Capture the cell that displays the provided text and extract its [X, Y] central coordinate. 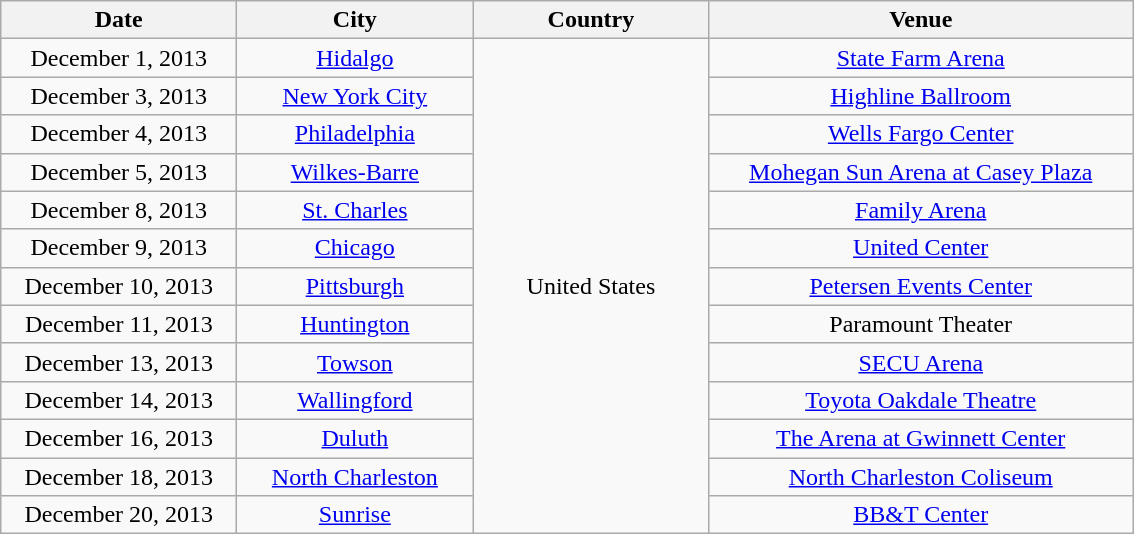
December 4, 2013 [119, 134]
United States [591, 286]
December 14, 2013 [119, 400]
State Farm Arena [921, 58]
Highline Ballroom [921, 96]
Hidalgo [355, 58]
Huntington [355, 324]
December 9, 2013 [119, 248]
St. Charles [355, 210]
Pittsburgh [355, 286]
December 5, 2013 [119, 172]
North Charleston [355, 477]
Duluth [355, 438]
December 1, 2013 [119, 58]
SECU Arena [921, 362]
City [355, 20]
Venue [921, 20]
December 8, 2013 [119, 210]
Wells Fargo Center [921, 134]
United Center [921, 248]
BB&T Center [921, 515]
Country [591, 20]
Toyota Oakdale Theatre [921, 400]
Wallingford [355, 400]
December 20, 2013 [119, 515]
December 11, 2013 [119, 324]
December 13, 2013 [119, 362]
Family Arena [921, 210]
The Arena at Gwinnett Center [921, 438]
North Charleston Coliseum [921, 477]
Chicago [355, 248]
Mohegan Sun Arena at Casey Plaza [921, 172]
December 18, 2013 [119, 477]
December 16, 2013 [119, 438]
New York City [355, 96]
December 3, 2013 [119, 96]
Wilkes-Barre [355, 172]
Paramount Theater [921, 324]
Date [119, 20]
December 10, 2013 [119, 286]
Towson [355, 362]
Petersen Events Center [921, 286]
Philadelphia [355, 134]
Sunrise [355, 515]
